Scan for the cell matching the given text and deliver its [x, y] coordinate at center. 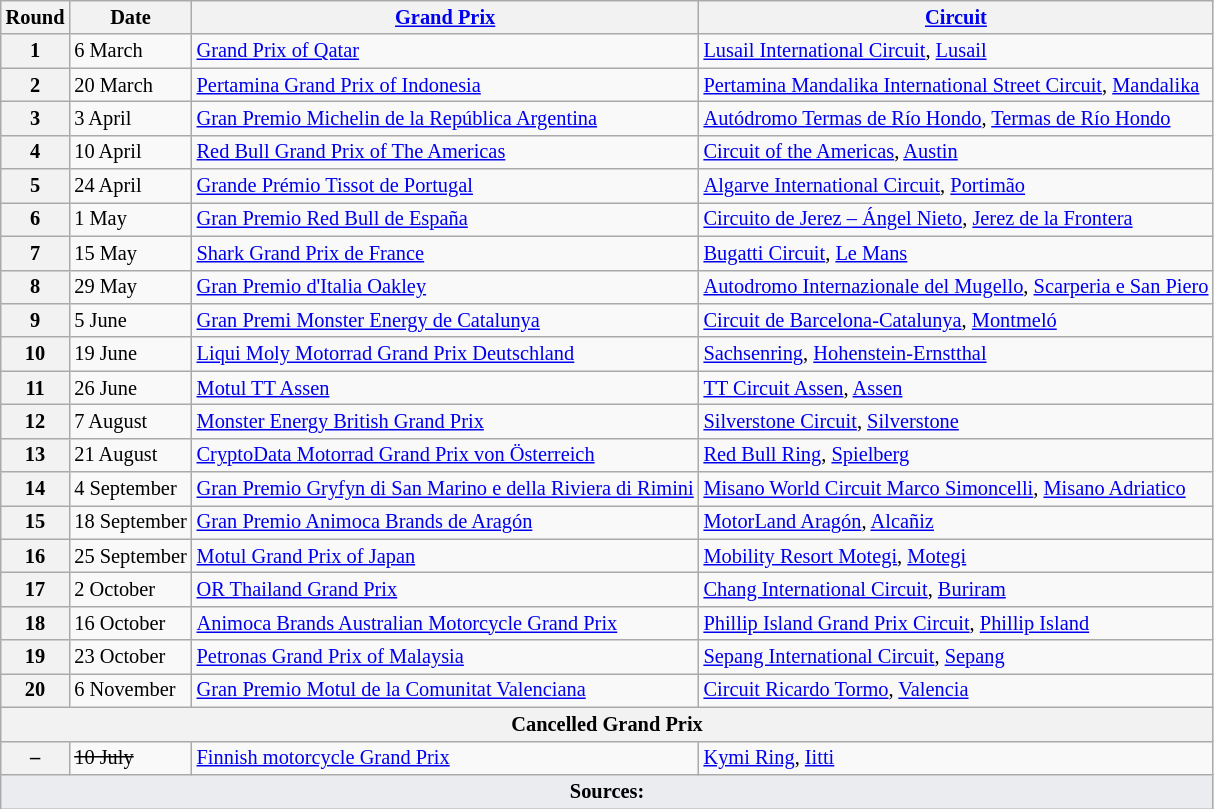
Gran Premio d'Italia Oakley [446, 287]
Red Bull Ring, Spielberg [956, 455]
17 [36, 589]
Circuit Ricardo Tormo, Valencia [956, 690]
10 April [130, 152]
Pertamina Grand Prix of Indonesia [446, 85]
26 June [130, 388]
25 September [130, 556]
21 August [130, 455]
Autódromo Termas de Río Hondo, Termas de Río Hondo [956, 118]
Grand Prix of Qatar [446, 51]
18 September [130, 522]
Sources: [608, 791]
Circuit of the Americas, Austin [956, 152]
Chang International Circuit, Buriram [956, 589]
MotorLand Aragón, Alcañiz [956, 522]
Gran Premio Gryfyn di San Marino e della Riviera di Rimini [446, 489]
13 [36, 455]
4 September [130, 489]
6 March [130, 51]
3 April [130, 118]
4 [36, 152]
19 [36, 657]
Kymi Ring, Iitti [956, 758]
Shark Grand Prix de France [446, 253]
14 [36, 489]
Misano World Circuit Marco Simoncelli, Misano Adriatico [956, 489]
TT Circuit Assen, Assen [956, 388]
Animoca Brands Australian Motorcycle Grand Prix [446, 623]
10 [36, 354]
Cancelled Grand Prix [608, 724]
3 [36, 118]
Red Bull Grand Prix of The Americas [446, 152]
Phillip Island Grand Prix Circuit, Phillip Island [956, 623]
19 June [130, 354]
6 [36, 219]
5 [36, 186]
1 [36, 51]
20 [36, 690]
15 May [130, 253]
Autodromo Internazionale del Mugello, Scarperia e San Piero [956, 287]
5 June [130, 320]
Pertamina Mandalika International Street Circuit, Mandalika [956, 85]
20 March [130, 85]
Circuit de Barcelona-Catalunya, Montmeló [956, 320]
Gran Premio Animoca Brands de Aragón [446, 522]
CryptoData Motorrad Grand Prix von Österreich [446, 455]
Sachsenring, Hohenstein-Ernstthal [956, 354]
Liqui Moly Motorrad Grand Prix Deutschland [446, 354]
– [36, 758]
18 [36, 623]
16 October [130, 623]
Finnish motorcycle Grand Prix [446, 758]
Petronas Grand Prix of Malaysia [446, 657]
Circuit [956, 17]
Sepang International Circuit, Sepang [956, 657]
7 August [130, 421]
Monster Energy British Grand Prix [446, 421]
Lusail International Circuit, Lusail [956, 51]
Round [36, 17]
OR Thailand Grand Prix [446, 589]
Mobility Resort Motegi, Motegi [956, 556]
Circuito de Jerez – Ángel Nieto, Jerez de la Frontera [956, 219]
2 [36, 85]
Gran Premio Michelin de la República Argentina [446, 118]
Motul Grand Prix of Japan [446, 556]
Silverstone Circuit, Silverstone [956, 421]
Grand Prix [446, 17]
24 April [130, 186]
12 [36, 421]
Bugatti Circuit, Le Mans [956, 253]
Gran Premio Red Bull de España [446, 219]
8 [36, 287]
Date [130, 17]
7 [36, 253]
Grande Prémio Tissot de Portugal [446, 186]
10 July [130, 758]
9 [36, 320]
Motul TT Assen [446, 388]
Gran Premio Motul de la Comunitat Valenciana [446, 690]
6 November [130, 690]
29 May [130, 287]
11 [36, 388]
16 [36, 556]
23 October [130, 657]
Gran Premi Monster Energy de Catalunya [446, 320]
Algarve International Circuit, Portimão [956, 186]
2 October [130, 589]
1 May [130, 219]
15 [36, 522]
